Return the [X, Y] coordinate for the center point of the cell that contains the specified text.  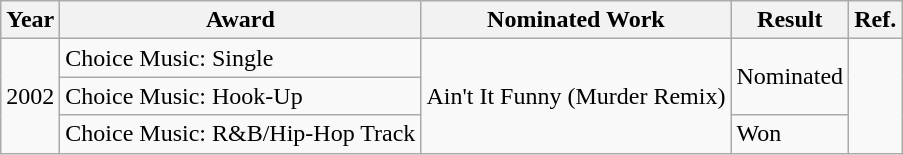
Choice Music: Single [240, 58]
2002 [30, 96]
Year [30, 20]
Ref. [876, 20]
Choice Music: R&B/Hip-Hop Track [240, 134]
Award [240, 20]
Nominated [790, 77]
Nominated Work [576, 20]
Won [790, 134]
Ain't It Funny (Murder Remix) [576, 96]
Result [790, 20]
Choice Music: Hook-Up [240, 96]
